Search for the cell housing the specified text and yield its (x, y) center coordinate. 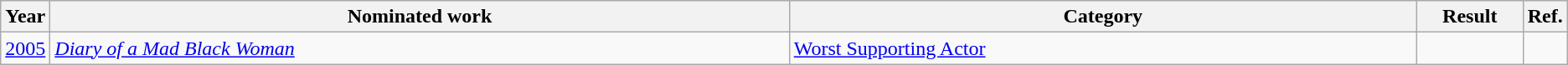
Result (1469, 17)
Ref. (1545, 17)
Nominated work (420, 17)
2005 (25, 48)
Category (1102, 17)
Worst Supporting Actor (1102, 48)
Year (25, 17)
Diary of a Mad Black Woman (420, 48)
